Return the (x, y) coordinate for the center point of the cell that contains the specified text.  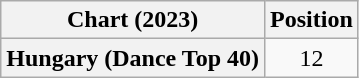
Position (312, 20)
12 (312, 58)
Hungary (Dance Top 40) (133, 58)
Chart (2023) (133, 20)
